Extract the (X, Y) coordinate from the center of the cell holding the provided text.  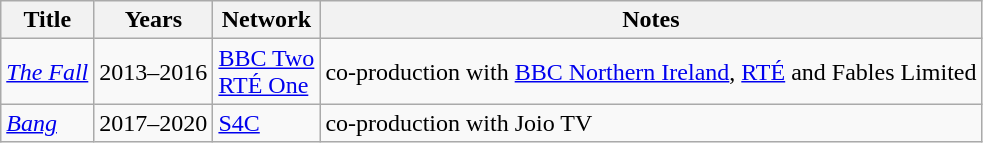
Bang (48, 123)
Network (266, 20)
BBC TwoRTÉ One (266, 72)
Notes (651, 20)
co-production with Joio TV (651, 123)
co-production with BBC Northern Ireland, RTÉ and Fables Limited (651, 72)
Years (154, 20)
S4C (266, 123)
2013–2016 (154, 72)
The Fall (48, 72)
Title (48, 20)
2017–2020 (154, 123)
